Identify which cell holds the provided text, then report its [x, y] central coordinate. 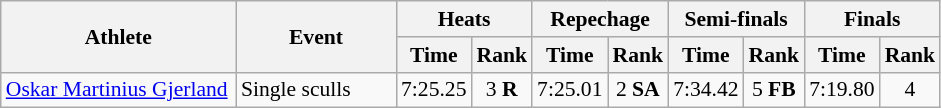
Heats [464, 19]
Oskar Martinius Gjerland [118, 90]
7:25.25 [434, 90]
4 [910, 90]
Finals [872, 19]
Semi-finals [736, 19]
3 R [502, 90]
7:34.42 [706, 90]
5 FB [774, 90]
7:19.80 [842, 90]
Repechage [600, 19]
Athlete [118, 36]
2 SA [638, 90]
7:25.01 [570, 90]
Single sculls [316, 90]
Event [316, 36]
